Return (X, Y) of the center of cell containing provided text 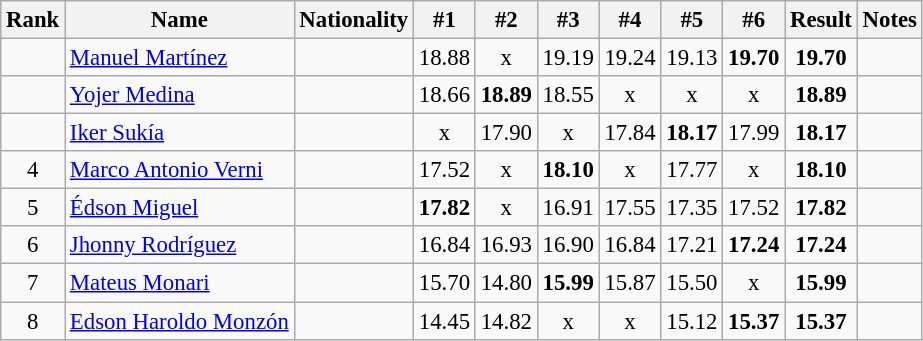
5 (33, 208)
Manuel Martínez (180, 58)
Mateus Monari (180, 283)
17.35 (692, 208)
#1 (445, 20)
#4 (630, 20)
17.99 (754, 133)
18.66 (445, 95)
14.45 (445, 321)
15.87 (630, 283)
16.90 (568, 245)
19.24 (630, 58)
Yojer Medina (180, 95)
#2 (506, 20)
Rank (33, 20)
Name (180, 20)
7 (33, 283)
17.21 (692, 245)
Result (822, 20)
15.70 (445, 283)
18.88 (445, 58)
#3 (568, 20)
Notes (890, 20)
4 (33, 170)
Edson Haroldo Monzón (180, 321)
16.91 (568, 208)
17.84 (630, 133)
18.55 (568, 95)
Édson Miguel (180, 208)
Nationality (354, 20)
16.93 (506, 245)
Jhonny Rodríguez (180, 245)
6 (33, 245)
19.19 (568, 58)
Marco Antonio Verni (180, 170)
Iker Sukía (180, 133)
15.12 (692, 321)
17.77 (692, 170)
8 (33, 321)
#5 (692, 20)
17.90 (506, 133)
14.82 (506, 321)
17.55 (630, 208)
15.50 (692, 283)
#6 (754, 20)
14.80 (506, 283)
19.13 (692, 58)
